Determine the [x, y] coordinate at the center of the cell enclosing the given text.  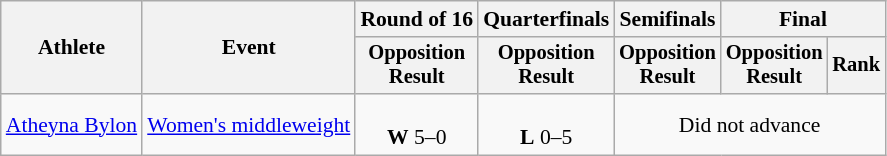
L 0–5 [546, 124]
Final [803, 19]
Did not advance [750, 124]
Rank [856, 66]
Quarterfinals [546, 19]
Semifinals [668, 19]
Round of 16 [416, 19]
Atheyna Bylon [72, 124]
W 5–0 [416, 124]
Women's middleweight [248, 124]
Event [248, 48]
Athlete [72, 48]
